Scan for the cell matching the given text and deliver its [x, y] coordinate at center. 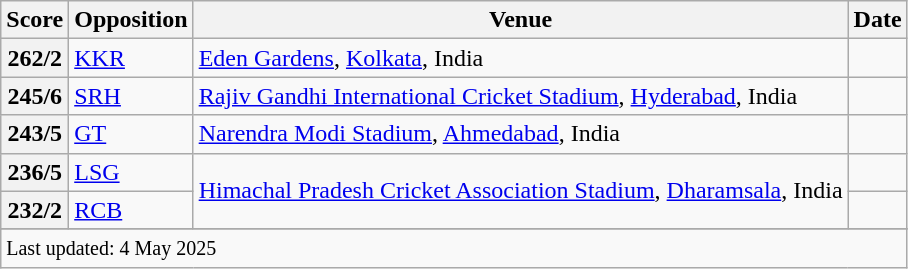
Narendra Modi Stadium, Ahmedabad, India [520, 134]
GT [131, 134]
262/2 [35, 58]
245/6 [35, 96]
Last updated: 4 May 2025 [454, 248]
SRH [131, 96]
243/5 [35, 134]
LSG [131, 172]
Eden Gardens, Kolkata, India [520, 58]
236/5 [35, 172]
KKR [131, 58]
Rajiv Gandhi International Cricket Stadium, Hyderabad, India [520, 96]
Score [35, 20]
232/2 [35, 210]
Venue [520, 20]
Date [878, 20]
Opposition [131, 20]
Himachal Pradesh Cricket Association Stadium, Dharamsala, India [520, 191]
RCB [131, 210]
